Provide the [X, Y] coordinate of the cell's center where the given text is located.  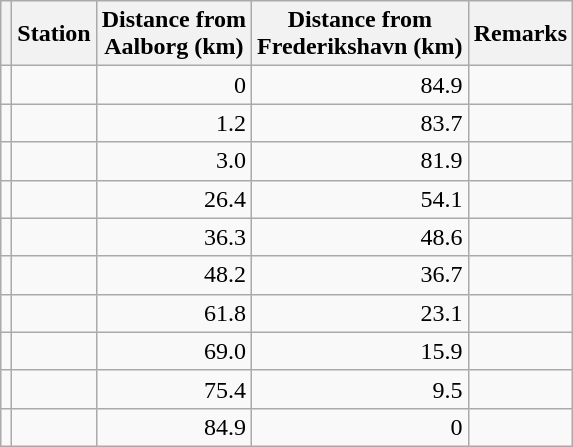
83.7 [360, 123]
Remarks [520, 34]
23.1 [360, 313]
54.1 [360, 199]
81.9 [360, 161]
36.7 [360, 275]
26.4 [174, 199]
75.4 [174, 389]
15.9 [360, 351]
36.3 [174, 237]
Station [54, 34]
69.0 [174, 351]
9.5 [360, 389]
61.8 [174, 313]
48.2 [174, 275]
Distance fromAalborg (km) [174, 34]
3.0 [174, 161]
Distance fromFrederikshavn (km) [360, 34]
48.6 [360, 237]
1.2 [174, 123]
